Scan for the cell matching the given text and deliver its (X, Y) coordinate at center. 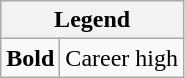
Career high (122, 58)
Legend (92, 20)
Bold (30, 58)
